Extract the (x, y) coordinate from the center of the cell holding the provided text.  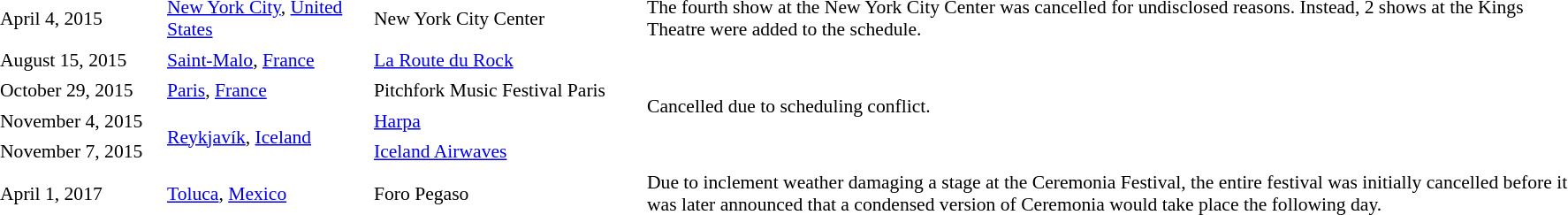
Saint-Malo, France (267, 60)
Paris, France (267, 90)
La Route du Rock (506, 60)
Iceland Airwaves (506, 152)
Reykjavík, Iceland (267, 136)
Harpa (506, 121)
Pitchfork Music Festival Paris (506, 90)
